Detect which cell encompasses the target text, then output its (x, y) center coordinate. 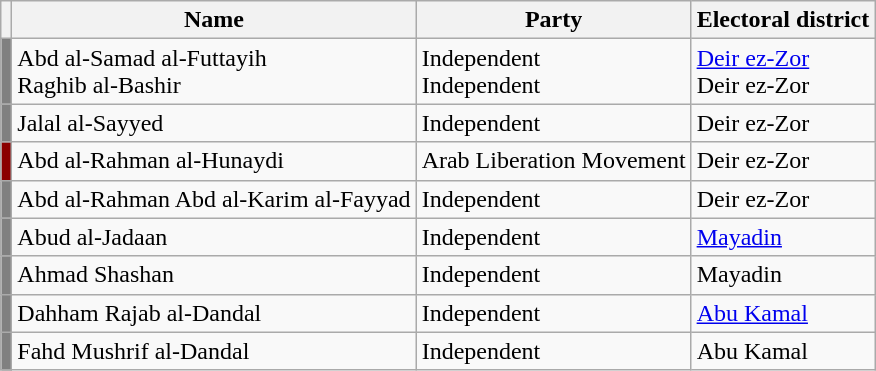
Fahd Mushrif al-Dandal (214, 351)
Ahmad Shashan (214, 275)
Dahham Rajab al-Dandal (214, 313)
IndependentIndependent (554, 72)
Abud al-Jadaan (214, 237)
Arab Liberation Movement (554, 161)
Jalal al-Sayyed (214, 123)
Electoral district (783, 20)
Abd al-Samad al-FuttayihRaghib al-Bashir (214, 72)
Deir ez-ZorDeir ez-Zor (783, 72)
Abd al-Rahman Abd al-Karim al-Fayyad (214, 199)
Name (214, 20)
Party (554, 20)
Abd al-Rahman al-Hunaydi (214, 161)
